Return the (X, Y) coordinate for the center point of the cell that contains the specified text.  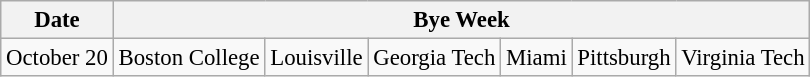
Georgia Tech (434, 58)
October 20 (57, 58)
Bye Week (462, 20)
Virginia Tech (743, 58)
Date (57, 20)
Miami (536, 58)
Louisville (316, 58)
Boston College (189, 58)
Pittsburgh (624, 58)
